Detect which cell encompasses the target text, then output its (x, y) center coordinate. 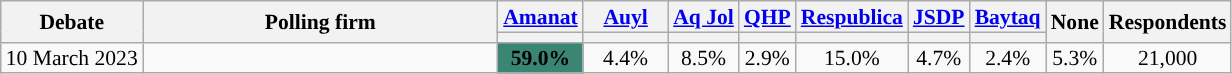
Polling firm (320, 22)
8.5% (704, 58)
10 March 2023 (72, 58)
QHP (768, 16)
59.0% (540, 58)
JSDP (939, 16)
Respublica (852, 16)
Auyl (626, 16)
4.7% (939, 58)
Baytaq (1008, 16)
Debate (72, 22)
15.0% (852, 58)
Amanat (540, 16)
None (1075, 22)
2.4% (1008, 58)
Respondents (1168, 22)
4.4% (626, 58)
2.9% (768, 58)
21,000 (1168, 58)
Aq Jol (704, 16)
5.3% (1075, 58)
